Determine the [x, y] coordinate at the center of the cell enclosing the given text.  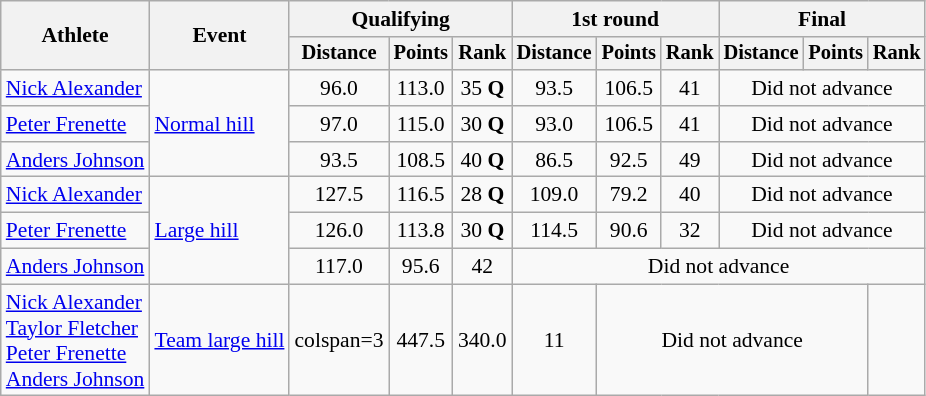
116.5 [421, 195]
90.6 [629, 231]
Final [822, 19]
42 [482, 267]
Qualifying [400, 19]
35 Q [482, 88]
Athlete [76, 36]
340.0 [482, 340]
1st round [616, 19]
Event [219, 36]
40 Q [482, 160]
114.5 [554, 231]
447.5 [421, 340]
117.0 [338, 267]
86.5 [554, 160]
49 [690, 160]
79.2 [629, 195]
126.0 [338, 231]
113.0 [421, 88]
32 [690, 231]
92.5 [629, 160]
11 [554, 340]
96.0 [338, 88]
109.0 [554, 195]
95.6 [421, 267]
93.0 [554, 124]
Nick AlexanderTaylor FletcherPeter FrenetteAnders Johnson [76, 340]
28 Q [482, 195]
Team large hill [219, 340]
127.5 [338, 195]
Normal hill [219, 124]
40 [690, 195]
97.0 [338, 124]
113.8 [421, 231]
108.5 [421, 160]
115.0 [421, 124]
Large hill [219, 230]
colspan=3 [338, 340]
